Return the [X, Y] coordinate for the center point of the cell that contains the specified text.  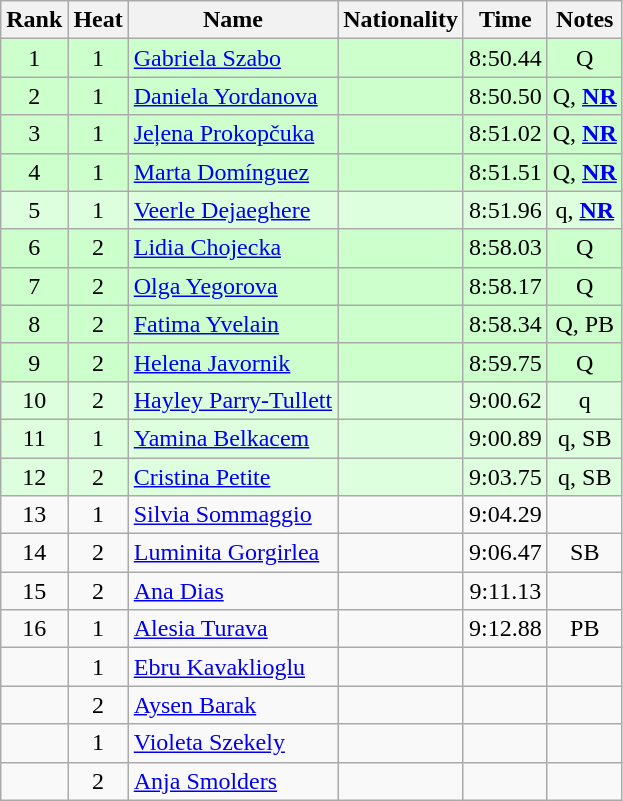
11 [34, 438]
9:06.47 [505, 553]
10 [34, 400]
Ana Dias [232, 591]
15 [34, 591]
Yamina Belkacem [232, 438]
Jeļena Prokopčuka [232, 134]
7 [34, 286]
3 [34, 134]
Alesia Turava [232, 629]
9:12.88 [505, 629]
q [584, 400]
Time [505, 20]
Notes [584, 20]
9:03.75 [505, 477]
Luminita Gorgirlea [232, 553]
Heat [98, 20]
Violeta Szekely [232, 743]
Hayley Parry-Tullett [232, 400]
8:58.03 [505, 248]
Nationality [401, 20]
Daniela Yordanova [232, 96]
Cristina Petite [232, 477]
Gabriela Szabo [232, 58]
8:58.17 [505, 286]
Rank [34, 20]
9:11.13 [505, 591]
Marta Domínguez [232, 172]
Helena Javornik [232, 362]
Aysen Barak [232, 705]
Name [232, 20]
16 [34, 629]
9:00.89 [505, 438]
8 [34, 324]
PB [584, 629]
5 [34, 210]
8:58.34 [505, 324]
13 [34, 515]
4 [34, 172]
14 [34, 553]
Olga Yegorova [232, 286]
9:04.29 [505, 515]
q, NR [584, 210]
12 [34, 477]
6 [34, 248]
8:50.50 [505, 96]
8:51.51 [505, 172]
SB [584, 553]
Fatima Yvelain [232, 324]
9:00.62 [505, 400]
9 [34, 362]
8:51.96 [505, 210]
Q, PB [584, 324]
Silvia Sommaggio [232, 515]
Anja Smolders [232, 781]
Ebru Kavaklioglu [232, 667]
8:50.44 [505, 58]
Veerle Dejaeghere [232, 210]
Lidia Chojecka [232, 248]
8:51.02 [505, 134]
8:59.75 [505, 362]
